Detect which cell encompasses the target text, then output its [x, y] center coordinate. 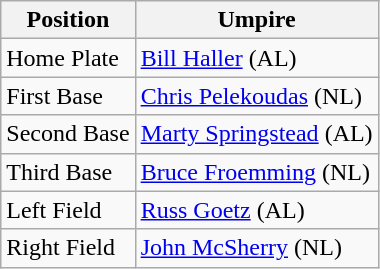
Left Field [68, 210]
Bill Haller (AL) [256, 58]
First Base [68, 96]
Position [68, 20]
Third Base [68, 172]
Umpire [256, 20]
Right Field [68, 248]
Second Base [68, 134]
John McSherry (NL) [256, 248]
Bruce Froemming (NL) [256, 172]
Marty Springstead (AL) [256, 134]
Russ Goetz (AL) [256, 210]
Home Plate [68, 58]
Chris Pelekoudas (NL) [256, 96]
